Output the (X, Y) coordinate of the center of the cell containing the given text.  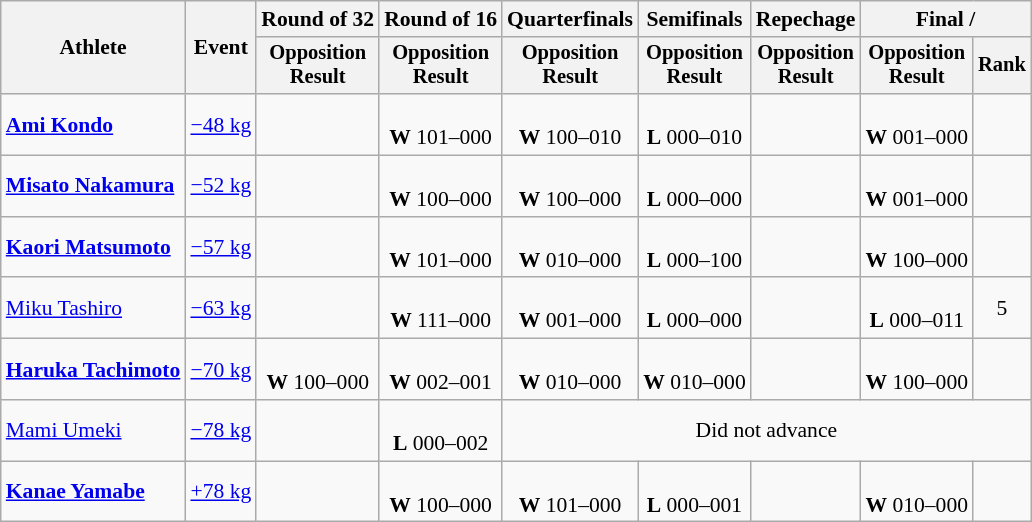
L 000–011 (916, 308)
−63 kg (220, 308)
Event (220, 48)
Kaori Matsumoto (94, 248)
Ami Kondo (94, 124)
Mami Umeki (94, 430)
W 002–001 (440, 370)
Haruka Tachimoto (94, 370)
−78 kg (220, 430)
−52 kg (220, 186)
L 000–010 (694, 124)
−48 kg (220, 124)
Round of 16 (440, 19)
Did not advance (766, 430)
Miku Tashiro (94, 308)
Round of 32 (318, 19)
Kanae Yamabe (94, 492)
Final / (945, 19)
Quarterfinals (570, 19)
L 000–002 (440, 430)
Repechage (806, 19)
Semifinals (694, 19)
L 000–001 (694, 492)
Athlete (94, 48)
5 (1002, 308)
+78 kg (220, 492)
−57 kg (220, 248)
Rank (1002, 66)
Misato Nakamura (94, 186)
−70 kg (220, 370)
W 100–010 (570, 124)
W 111–000 (440, 308)
L 000–100 (694, 248)
